Return (x, y) of the center of cell containing provided text 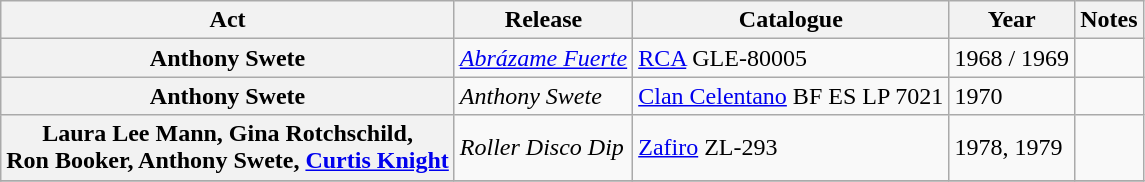
Catalogue (791, 20)
Notes (1109, 20)
1968 / 1969 (1012, 58)
1970 (1012, 96)
Act (228, 20)
Zafiro ZL-293 (791, 148)
RCA GLE-80005 (791, 58)
1978, 1979 (1012, 148)
Year (1012, 20)
Clan Celentano BF ES LP 7021 (791, 96)
Release (543, 20)
Roller Disco Dip (543, 148)
Laura Lee Mann, Gina Rotchschild, Ron Booker, Anthony Swete, Curtis Knight (228, 148)
Abrázame Fuerte (543, 58)
